Return [x, y] of the center of cell containing provided text 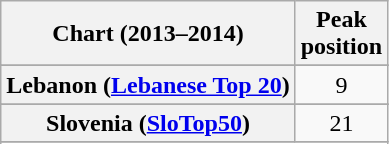
21 [341, 123]
9 [341, 85]
Chart (2013–2014) [148, 34]
Slovenia (SloTop50) [148, 123]
Lebanon (Lebanese Top 20) [148, 85]
Peakposition [341, 34]
